Identify which cell holds the provided text, then report its (X, Y) central coordinate. 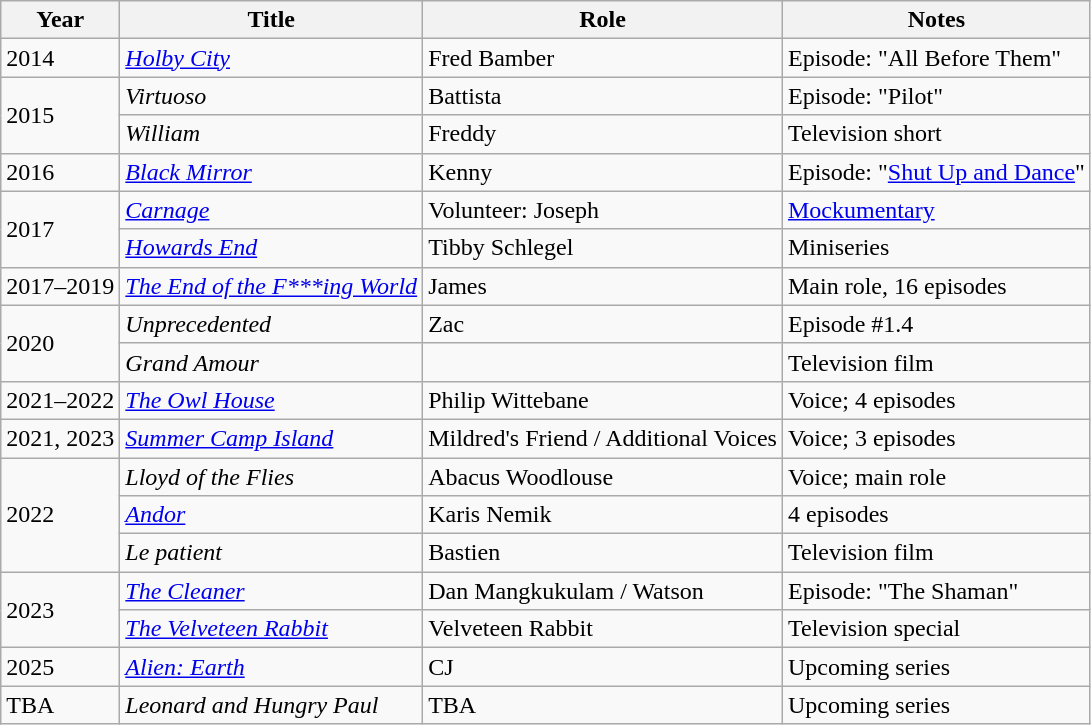
Virtuoso (272, 96)
Philip Wittebane (603, 400)
Howards End (272, 248)
The Cleaner (272, 591)
Alien: Earth (272, 667)
Miniseries (936, 248)
Episode: "The Shaman" (936, 591)
Grand Amour (272, 362)
2022 (60, 515)
Leonard and Hungry Paul (272, 705)
Volunteer: Joseph (603, 210)
Abacus Woodlouse (603, 477)
4 episodes (936, 515)
Episode: "All Before Them" (936, 58)
Television special (936, 629)
Lloyd of the Flies (272, 477)
Fred Bamber (603, 58)
2017 (60, 229)
Summer Camp Island (272, 438)
Black Mirror (272, 172)
Notes (936, 20)
CJ (603, 667)
The End of the F***ing World (272, 286)
Holby City (272, 58)
2021, 2023 (60, 438)
Episode #1.4 (936, 324)
The Owl House (272, 400)
Battista (603, 96)
Mockumentary (936, 210)
2014 (60, 58)
Year (60, 20)
Television short (936, 134)
Voice; 4 episodes (936, 400)
2020 (60, 343)
Kenny (603, 172)
Main role, 16 episodes (936, 286)
Dan Mangkukulam / Watson (603, 591)
James (603, 286)
2023 (60, 610)
2021–2022 (60, 400)
Carnage (272, 210)
Episode: "Shut Up and Dance" (936, 172)
Freddy (603, 134)
William (272, 134)
2015 (60, 115)
Andor (272, 515)
Episode: "Pilot" (936, 96)
2017–2019 (60, 286)
The Velveteen Rabbit (272, 629)
Tibby Schlegel (603, 248)
Role (603, 20)
Title (272, 20)
Bastien (603, 553)
Voice; 3 episodes (936, 438)
Le patient (272, 553)
Voice; main role (936, 477)
Velveteen Rabbit (603, 629)
Karis Nemik (603, 515)
2025 (60, 667)
2016 (60, 172)
Unprecedented (272, 324)
Mildred's Friend / Additional Voices (603, 438)
Zac (603, 324)
